Provide the (x, y) coordinate of the cell's center where the given text is located.  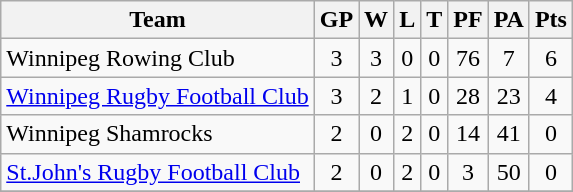
T (434, 20)
41 (508, 134)
W (376, 20)
Winnipeg Shamrocks (158, 134)
76 (468, 58)
7 (508, 58)
Team (158, 20)
L (408, 20)
28 (468, 96)
6 (550, 58)
23 (508, 96)
Winnipeg Rowing Club (158, 58)
Winnipeg Rugby Football Club (158, 96)
1 (408, 96)
GP (336, 20)
Pts (550, 20)
14 (468, 134)
50 (508, 172)
PA (508, 20)
St.John's Rugby Football Club (158, 172)
PF (468, 20)
4 (550, 96)
